Return [X, Y] of the center of cell containing provided text 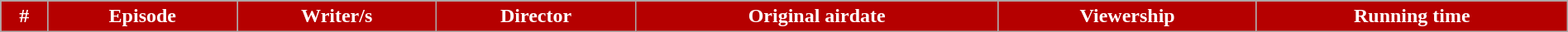
Writer/s [337, 16]
Episode [142, 16]
Viewership [1127, 16]
Original airdate [816, 16]
# [25, 16]
Director [536, 16]
Running time [1412, 16]
